Find where the given text appears and provide that cell's center as [X, Y] coordinate. 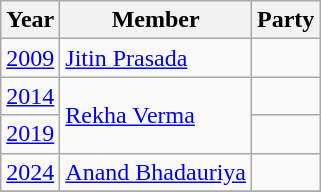
2024 [30, 172]
Party [285, 20]
2014 [30, 96]
Year [30, 20]
Rekha Verma [156, 115]
2019 [30, 134]
Member [156, 20]
2009 [30, 58]
Jitin Prasada [156, 58]
Anand Bhadauriya [156, 172]
